For the text-containing cell, return its midpoint in (X, Y) coordinate format. 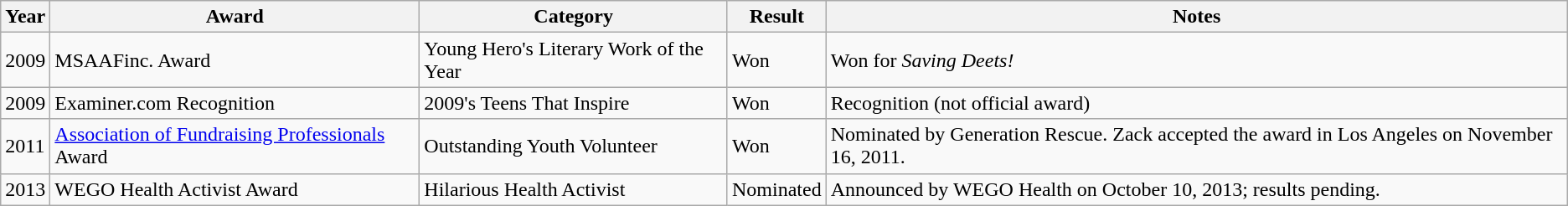
Announced by WEGO Health on October 10, 2013; results pending. (1196, 189)
Young Hero's Literary Work of the Year (574, 60)
Year (25, 17)
Nominated by Generation Rescue. Zack accepted the award in Los Angeles on November 16, 2011. (1196, 146)
2009's Teens That Inspire (574, 103)
Won for Saving Deets! (1196, 60)
Notes (1196, 17)
Outstanding Youth Volunteer (574, 146)
Recognition (not official award) (1196, 103)
MSAAFinc. Award (235, 60)
2011 (25, 146)
Association of Fundraising Professionals Award (235, 146)
Result (776, 17)
Award (235, 17)
Hilarious Health Activist (574, 189)
Nominated (776, 189)
Category (574, 17)
Examiner.com Recognition (235, 103)
WEGO Health Activist Award (235, 189)
2013 (25, 189)
